Output the (x, y) coordinate of the center of the cell containing the given text.  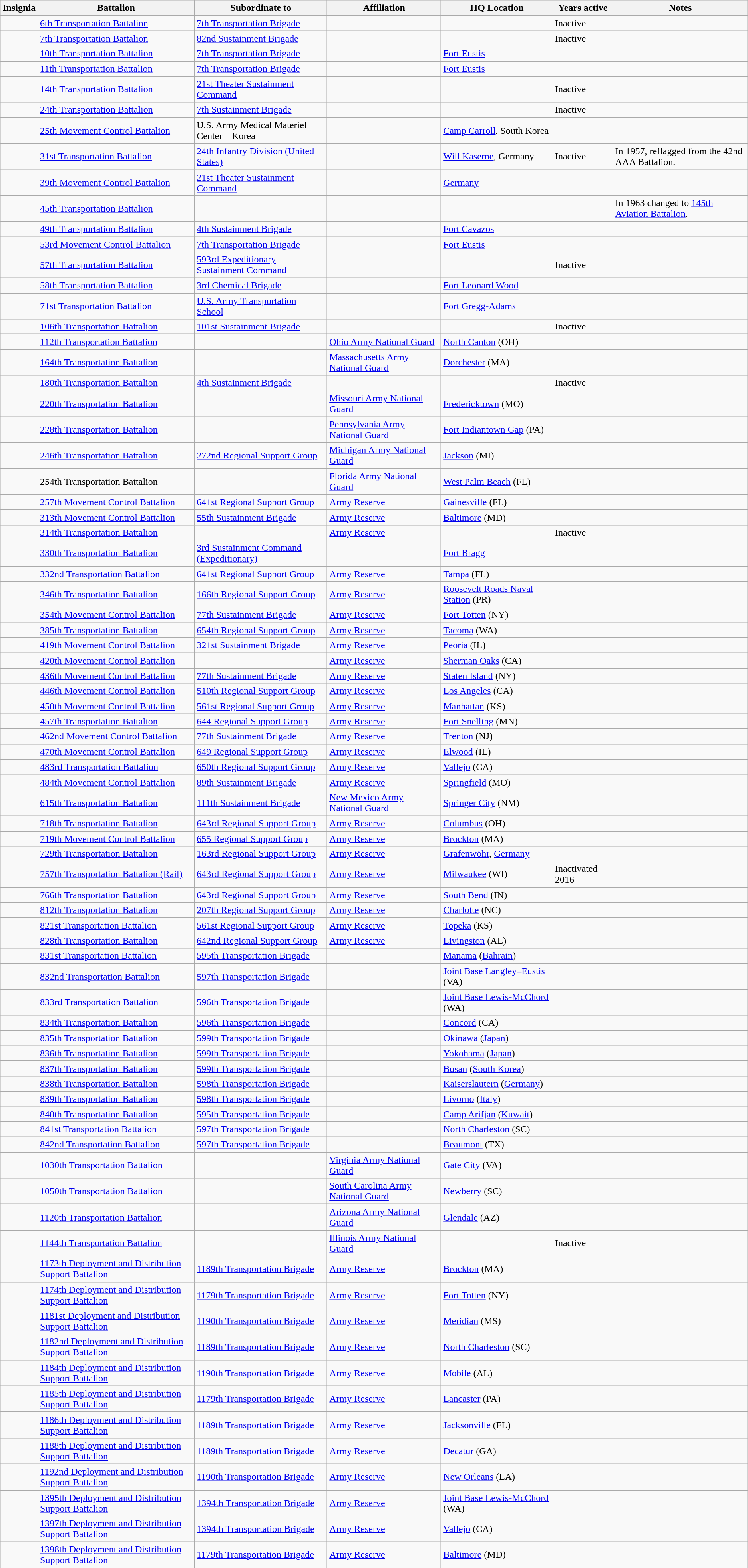
HQ Location (497, 8)
593rd Expeditionary Sustainment Command (261, 265)
Staten Island (NY) (497, 676)
82nd Sustainment Brigade (261, 38)
655 Regional Support Group (261, 838)
1192nd Deployment and Distribution Support Battalion (116, 1477)
Gate City (VA) (497, 1165)
Will Kaserne, Germany (497, 157)
1174th Deployment and Distribution Support Battalion (116, 1295)
462nd Movement Control Battalion (116, 736)
Dorchester (MA) (497, 363)
West Palm Beach (FL) (497, 482)
1181st Deployment and Distribution Support Battalion (116, 1321)
57th Transportation Battalion (116, 265)
Beaumont (TX) (497, 1145)
10th Transportation Battalion (116, 54)
Inactivated 2016 (583, 875)
483rd Transportation Battalion (116, 767)
Glendale (AZ) (497, 1217)
207th Regional Support Group (261, 910)
Affiliation (384, 8)
Fort Snelling (MN) (497, 721)
1185th Deployment and Distribution Support Battalion (116, 1399)
Subordinate to (261, 8)
24th Transportation Battalion (116, 110)
1186th Deployment and Distribution Support Battalion (116, 1425)
Kaiserslautern (Germany) (497, 1084)
Joint Base Langley–Eustis (VA) (497, 976)
180th Transportation Battalion (116, 383)
719th Movement Control Battalion (116, 838)
Trenton (NJ) (497, 736)
49th Transportation Battalion (116, 229)
Newberry (SC) (497, 1191)
321st Sustainment Brigade (261, 645)
650th Regional Support Group (261, 767)
Sherman Oaks (CA) (497, 661)
Gainesville (FL) (497, 502)
U.S. Army Transportation School (261, 306)
Fort Leonard Wood (497, 286)
U.S. Army Medical Materiel Center – Korea (261, 130)
1398th Deployment and Distribution Support Battalion (116, 1555)
1188th Deployment and Distribution Support Battalion (116, 1451)
Germany (497, 182)
839th Transportation Battalion (116, 1099)
Arizona Army National Guard (384, 1217)
Elwood (IL) (497, 752)
Okinawa (Japan) (497, 1038)
419th Movement Control Battalion (116, 645)
71st Transportation Battalion (116, 306)
228th Transportation Battalion (116, 430)
1144th Transportation Battalion (116, 1243)
Fort Cavazos (497, 229)
821st Transportation Battalion (116, 925)
314th Transportation Battalion (116, 532)
1395th Deployment and Distribution Support Battalion (116, 1503)
Livingston (AL) (497, 941)
470th Movement Control Battalion (116, 752)
220th Transportation Battalion (116, 403)
446th Movement Control Battalion (116, 691)
3rd Chemical Brigade (261, 286)
Meridian (MS) (497, 1321)
39th Movement Control Battalion (116, 182)
Manhattan (KS) (497, 706)
834th Transportation Battalion (116, 1023)
385th Transportation Battalion (116, 630)
729th Transportation Battalion (116, 854)
354th Movement Control Battalion (116, 615)
89th Sustainment Brigade (261, 782)
In 1957, reflagged from the 42nd AAA Battalion. (680, 157)
Fort Bragg (497, 553)
346th Transportation Battalion (116, 594)
1030th Transportation Battalion (116, 1165)
Charlotte (NC) (497, 910)
Pennsylvania Army National Guard (384, 430)
6th Transportation Battalion (116, 23)
642nd Regional Support Group (261, 941)
Tampa (FL) (497, 574)
Mobile (AL) (497, 1373)
Ohio Army National Guard (384, 342)
718th Transportation Battalion (116, 823)
838th Transportation Battalion (116, 1084)
7th Transportation Battalion (116, 38)
53rd Movement Control Battalion (116, 244)
484th Movement Control Battalion (116, 782)
166th Regional Support Group (261, 594)
840th Transportation Battalion (116, 1114)
649 Regional Support Group (261, 752)
14th Transportation Battalion (116, 89)
164th Transportation Battalion (116, 363)
654th Regional Support Group (261, 630)
58th Transportation Battalion (116, 286)
1050th Transportation Battalion (116, 1191)
615th Transportation Battalion (116, 803)
766th Transportation Battalion (116, 895)
111th Sustainment Brigade (261, 803)
Milwaukee (WI) (497, 875)
7th Sustainment Brigade (261, 110)
835th Transportation Battalion (116, 1038)
833rd Transportation Battalion (116, 1002)
Illinois Army National Guard (384, 1243)
420th Movement Control Battalion (116, 661)
254th Transportation Battalion (116, 482)
644 Regional Support Group (261, 721)
246th Transportation Battalion (116, 455)
Fort Indiantown Gap (PA) (497, 430)
Florida Army National Guard (384, 482)
Topeka (KS) (497, 925)
31st Transportation Battalion (116, 157)
450th Movement Control Battalion (116, 706)
In 1963 changed to 145th Aviation Battalion. (680, 208)
24th Infantry Division (United States) (261, 157)
New Orleans (LA) (497, 1477)
Missouri Army National Guard (384, 403)
Jacksonville (FL) (497, 1425)
Concord (CA) (497, 1023)
Battalion (116, 8)
Camp Arifjan (Kuwait) (497, 1114)
436th Movement Control Battalion (116, 676)
Yokohama (Japan) (497, 1053)
106th Transportation Battalion (116, 327)
272nd Regional Support Group (261, 455)
1184th Deployment and Distribution Support Battalion (116, 1373)
101st Sustainment Brigade (261, 327)
South Bend (IN) (497, 895)
25th Movement Control Battalion (116, 130)
Notes (680, 8)
1173th Deployment and Distribution Support Battalion (116, 1269)
1120th Transportation Battalion (116, 1217)
841st Transportation Battalion (116, 1129)
112th Transportation Battalion (116, 342)
836th Transportation Battalion (116, 1053)
Springfield (MO) (497, 782)
North Canton (OH) (497, 342)
831st Transportation Battalion (116, 956)
Peoria (IL) (497, 645)
257th Movement Control Battalion (116, 502)
Los Angeles (CA) (497, 691)
832nd Transportation Battalion (116, 976)
45th Transportation Battalion (116, 208)
Columbus (OH) (497, 823)
Tacoma (WA) (497, 630)
Manama (Bahrain) (497, 956)
Massachusetts Army National Guard (384, 363)
Livorno (Italy) (497, 1099)
Insignia (19, 8)
11th Transportation Battalion (116, 69)
Decatur (GA) (497, 1451)
Fort Gregg-Adams (497, 306)
Grafenwöhr, Germany (497, 854)
1397th Deployment and Distribution Support Battalion (116, 1529)
Michigan Army National Guard (384, 455)
Camp Carroll, South Korea (497, 130)
Years active (583, 8)
1182nd Deployment and Distribution Support Battalion (116, 1347)
South Carolina Army National Guard (384, 1191)
330th Transportation Battalion (116, 553)
812th Transportation Battalion (116, 910)
Jackson (MI) (497, 455)
Virginia Army National Guard (384, 1165)
332nd Transportation Battalion (116, 574)
Fredericktown (MO) (497, 403)
Busan (South Korea) (497, 1068)
Springer City (NM) (497, 803)
Lancaster (PA) (497, 1399)
828th Transportation Battalion (116, 941)
457th Transportation Battalion (116, 721)
3rd Sustainment Command (Expeditionary) (261, 553)
313th Movement Control Battalion (116, 517)
510th Regional Support Group (261, 691)
55th Sustainment Brigade (261, 517)
837th Transportation Battalion (116, 1068)
842nd Transportation Battalion (116, 1145)
757th Transportation Battalion (Rail) (116, 875)
New Mexico Army National Guard (384, 803)
Roosevelt Roads Naval Station (PR) (497, 594)
163rd Regional Support Group (261, 854)
